Return (x, y) of the center of cell containing provided text 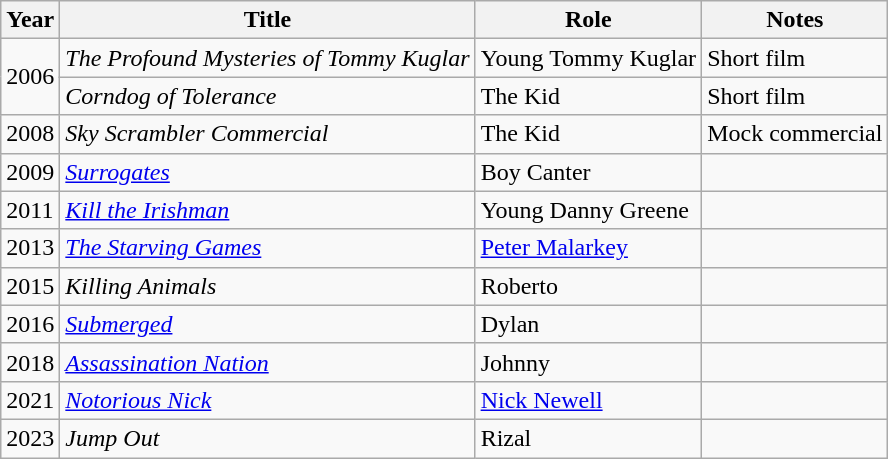
Notes (795, 20)
The Starving Games (268, 248)
Mock commercial (795, 134)
Notorious Nick (268, 400)
Boy Canter (588, 172)
Role (588, 20)
Title (268, 20)
2013 (30, 248)
Sky Scrambler Commercial (268, 134)
Roberto (588, 286)
Kill the Irishman (268, 210)
Nick Newell (588, 400)
2018 (30, 362)
The Profound Mysteries of Tommy Kuglar (268, 58)
2016 (30, 324)
Young Tommy Kuglar (588, 58)
2009 (30, 172)
2008 (30, 134)
2021 (30, 400)
Submerged (268, 324)
2015 (30, 286)
2011 (30, 210)
Corndog of Tolerance (268, 96)
Year (30, 20)
Dylan (588, 324)
2023 (30, 438)
Peter Malarkey (588, 248)
2006 (30, 77)
Killing Animals (268, 286)
Young Danny Greene (588, 210)
Surrogates (268, 172)
Jump Out (268, 438)
Assassination Nation (268, 362)
Johnny (588, 362)
Rizal (588, 438)
